From the cell containing the given text, extract its center point as (x, y) coordinate. 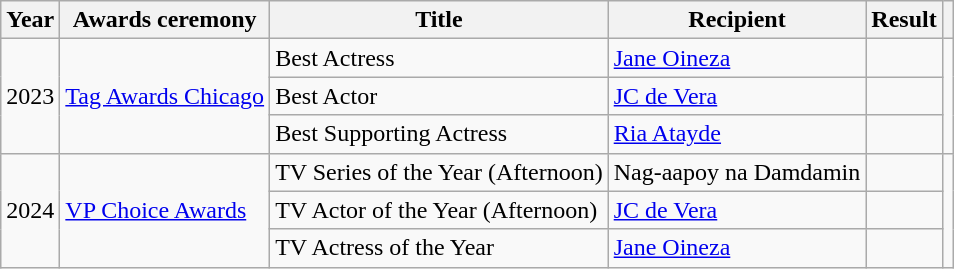
Best Actress (440, 58)
Tag Awards Chicago (165, 96)
Best Supporting Actress (440, 134)
Year (30, 20)
2024 (30, 210)
Best Actor (440, 96)
2023 (30, 96)
TV Actress of the Year (440, 248)
Recipient (737, 20)
TV Series of the Year (Afternoon) (440, 172)
Nag-aapoy na Damdamin (737, 172)
TV Actor of the Year (Afternoon) (440, 210)
Ria Atayde (737, 134)
Awards ceremony (165, 20)
VP Choice Awards (165, 210)
Title (440, 20)
Result (904, 20)
